Pinpoint the cell where the given text exists, returning its [X, Y] midpoint coordinate. 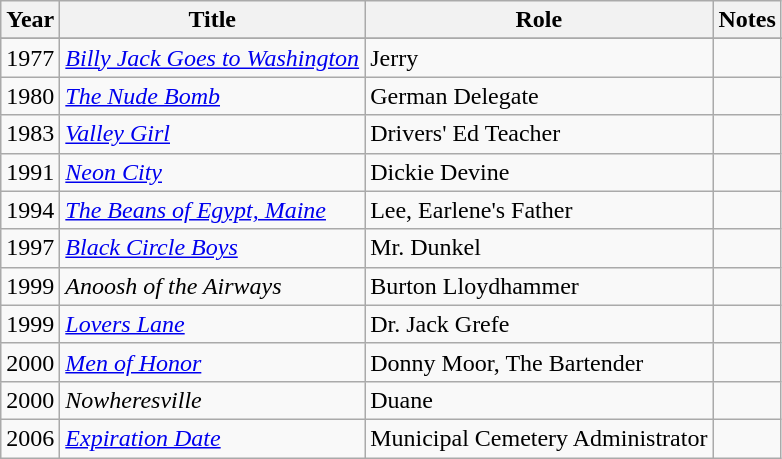
Lovers Lane [212, 324]
Notes [747, 20]
Duane [539, 400]
Jerry [539, 58]
Expiration Date [212, 438]
Dr. Jack Grefe [539, 324]
Nowheresville [212, 400]
German Delegate [539, 96]
Anoosh of the Airways [212, 286]
The Nude Bomb [212, 96]
Dickie Devine [539, 172]
1980 [30, 96]
Black Circle Boys [212, 248]
Title [212, 20]
Year [30, 20]
The Beans of Egypt, Maine [212, 210]
Mr. Dunkel [539, 248]
Billy Jack Goes to Washington [212, 58]
Burton Lloydhammer [539, 286]
Municipal Cemetery Administrator [539, 438]
1997 [30, 248]
Valley Girl [212, 134]
Drivers' Ed Teacher [539, 134]
Lee, Earlene's Father [539, 210]
Donny Moor, The Bartender [539, 362]
Neon City [212, 172]
1991 [30, 172]
1977 [30, 58]
Men of Honor [212, 362]
1983 [30, 134]
Role [539, 20]
2006 [30, 438]
1994 [30, 210]
